Capture the cell that displays the provided text and extract its [x, y] central coordinate. 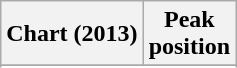
Chart (2013) [72, 34]
Peakposition [189, 34]
